Find where the given text appears and provide that cell's center as (x, y) coordinate. 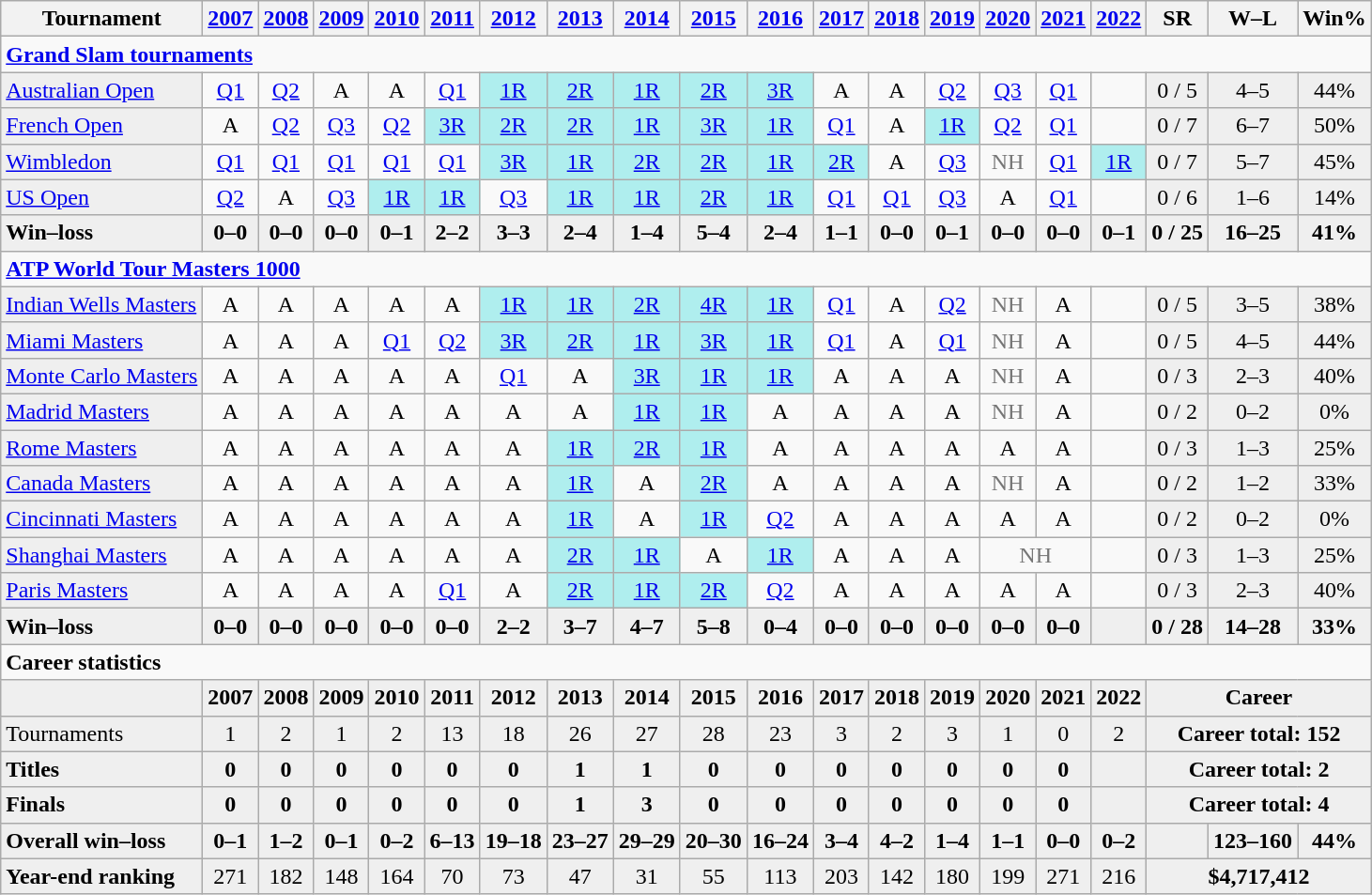
20–30 (714, 841)
Australian Open (101, 90)
19–18 (513, 841)
Monte Carlo Masters (101, 376)
26 (580, 733)
23 (779, 733)
Rome Masters (101, 448)
27 (646, 733)
Career total: 152 (1258, 733)
US Open (101, 197)
4R (714, 304)
SR (1178, 19)
18 (513, 733)
28 (714, 733)
13 (453, 733)
French Open (101, 126)
142 (896, 876)
3–5 (1253, 304)
14% (1335, 197)
Indian Wells Masters (101, 304)
45% (1335, 162)
ATP World Tour Masters 1000 (686, 269)
50% (1335, 126)
47 (580, 876)
0 / 6 (1178, 197)
Career total: 2 (1258, 769)
5–8 (714, 626)
3–4 (841, 841)
4–2 (896, 841)
203 (841, 876)
Career (1258, 698)
38% (1335, 304)
6–7 (1253, 126)
Win% (1335, 19)
16–24 (779, 841)
180 (952, 876)
23–27 (580, 841)
Titles (101, 769)
123–160 (1253, 841)
5–4 (714, 233)
113 (779, 876)
Paris Masters (101, 591)
0 / 28 (1178, 626)
Grand Slam tournaments (686, 54)
Miami Masters (101, 340)
0–4 (779, 626)
73 (513, 876)
Career total: 4 (1258, 805)
3–3 (513, 233)
Shanghai Masters (101, 555)
Career statistics (686, 662)
5–7 (1253, 162)
Year-end ranking (101, 876)
3–7 (580, 626)
31 (646, 876)
Cincinnati Masters (101, 519)
Tournament (101, 19)
182 (285, 876)
$4,717,412 (1258, 876)
0 / 25 (1178, 233)
216 (1119, 876)
1–6 (1253, 197)
16–25 (1253, 233)
4–7 (646, 626)
W–L (1253, 19)
Madrid Masters (101, 411)
164 (396, 876)
41% (1335, 233)
Wimbledon (101, 162)
Canada Masters (101, 484)
Tournaments (101, 733)
148 (342, 876)
6–13 (453, 841)
55 (714, 876)
Overall win–loss (101, 841)
70 (453, 876)
14–28 (1253, 626)
199 (1009, 876)
29–29 (646, 841)
Finals (101, 805)
